Return the (X, Y) coordinate for the center point of the cell that contains the specified text.  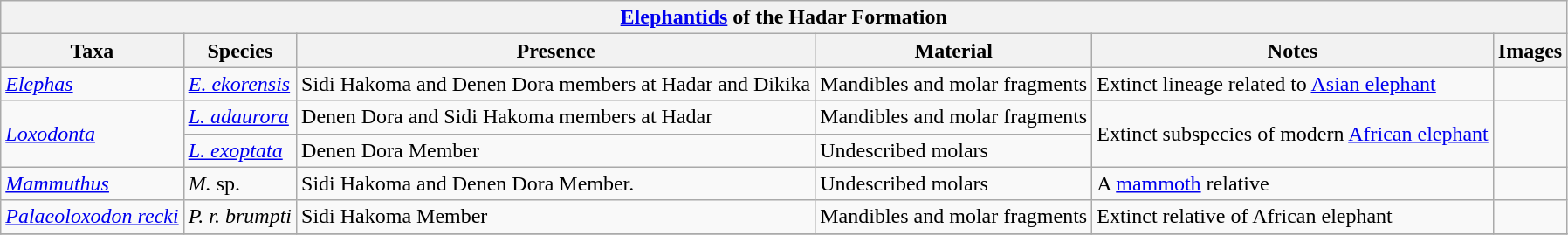
Mammuthus (93, 183)
L. exoptata (239, 150)
Palaeoloxodon recki (93, 217)
Extinct lineage related to Asian elephant (1293, 84)
Denen Dora and Sidi Hakoma members at Hadar (556, 117)
Extinct relative of African elephant (1293, 217)
Sidi Hakoma and Denen Dora members at Hadar and Dikika (556, 84)
Taxa (93, 51)
Sidi Hakoma Member (556, 217)
Sidi Hakoma and Denen Dora Member. (556, 183)
Elephas (93, 84)
L. adaurora (239, 117)
Presence (556, 51)
Denen Dora Member (556, 150)
Material (953, 51)
Species (239, 51)
Elephantids of the Hadar Formation (784, 17)
Notes (1293, 51)
M. sp. (239, 183)
Extinct subspecies of modern African elephant (1293, 134)
A mammoth relative (1293, 183)
Images (1530, 51)
Loxodonta (93, 134)
E. ekorensis (239, 84)
P. r. brumpti (239, 217)
